From the cell containing the given text, extract its center point as (x, y) coordinate. 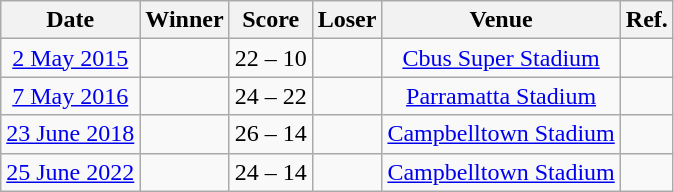
7 May 2016 (70, 96)
Ref. (646, 20)
2 May 2015 (70, 58)
26 – 14 (270, 134)
Parramatta Stadium (501, 96)
25 June 2022 (70, 172)
23 June 2018 (70, 134)
Date (70, 20)
22 – 10 (270, 58)
Cbus Super Stadium (501, 58)
Venue (501, 20)
24 – 22 (270, 96)
Score (270, 20)
24 – 14 (270, 172)
Loser (347, 20)
Winner (184, 20)
